Pinpoint the cell where the given text exists, returning its (x, y) midpoint coordinate. 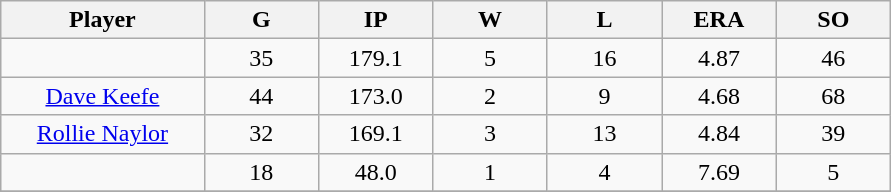
32 (261, 134)
4 (604, 172)
44 (261, 96)
7.69 (719, 172)
46 (834, 58)
48.0 (376, 172)
35 (261, 58)
16 (604, 58)
2 (490, 96)
W (490, 20)
Dave Keefe (102, 96)
68 (834, 96)
G (261, 20)
169.1 (376, 134)
Rollie Naylor (102, 134)
4.84 (719, 134)
L (604, 20)
3 (490, 134)
IP (376, 20)
1 (490, 172)
Player (102, 20)
9 (604, 96)
13 (604, 134)
173.0 (376, 96)
ERA (719, 20)
4.68 (719, 96)
39 (834, 134)
18 (261, 172)
SO (834, 20)
179.1 (376, 58)
4.87 (719, 58)
